Locate the cell with the specified text and output its [X, Y] center coordinate. 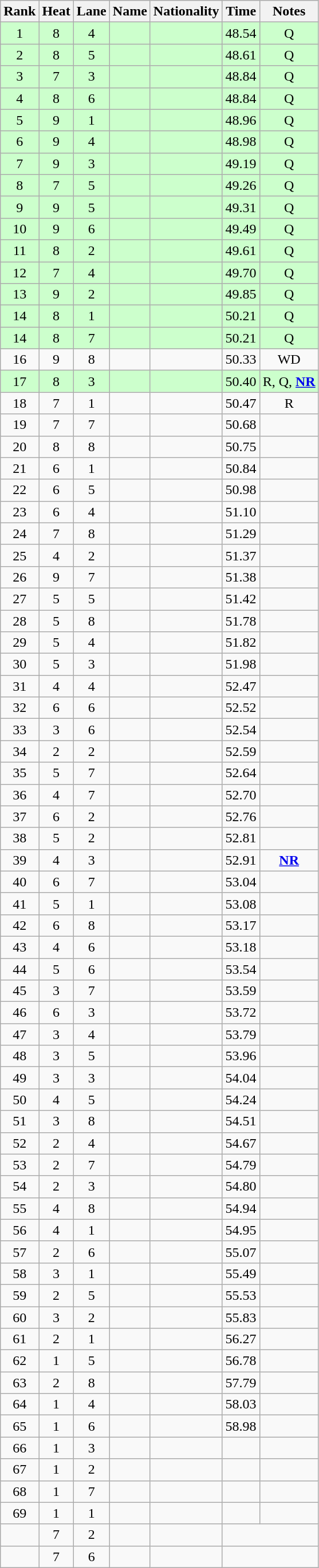
R, Q, NR [289, 381]
35 [19, 773]
51.29 [241, 534]
51.42 [241, 599]
58 [19, 1273]
16 [19, 360]
38 [19, 838]
52.76 [241, 817]
41 [19, 904]
33 [19, 730]
54.94 [241, 1208]
50.98 [241, 490]
13 [19, 295]
58.98 [241, 1426]
18 [19, 403]
50.75 [241, 447]
60 [19, 1317]
37 [19, 817]
51.78 [241, 620]
51.98 [241, 664]
52.81 [241, 838]
57 [19, 1252]
10 [19, 229]
49.26 [241, 185]
40 [19, 882]
50.47 [241, 403]
52.59 [241, 751]
52.64 [241, 773]
26 [19, 577]
53 [19, 1165]
69 [19, 1513]
50.40 [241, 381]
47 [19, 1034]
66 [19, 1448]
46 [19, 1013]
54 [19, 1187]
31 [19, 686]
22 [19, 490]
56 [19, 1230]
42 [19, 925]
19 [19, 425]
53.54 [241, 969]
Lane [92, 11]
43 [19, 947]
51.10 [241, 512]
32 [19, 708]
49.31 [241, 207]
34 [19, 751]
52.52 [241, 708]
49 [19, 1078]
49.85 [241, 295]
54.79 [241, 1165]
53.79 [241, 1034]
29 [19, 643]
54.24 [241, 1100]
56.27 [241, 1339]
67 [19, 1470]
48.61 [241, 55]
55.49 [241, 1273]
61 [19, 1339]
51.38 [241, 577]
54.04 [241, 1078]
54.67 [241, 1143]
Rank [19, 11]
55.53 [241, 1295]
44 [19, 969]
58.03 [241, 1404]
Name [129, 11]
51.37 [241, 555]
28 [19, 620]
51.82 [241, 643]
64 [19, 1404]
68 [19, 1491]
53.59 [241, 991]
Notes [289, 11]
55.83 [241, 1317]
52 [19, 1143]
48.98 [241, 142]
65 [19, 1426]
Time [241, 11]
62 [19, 1361]
53.72 [241, 1013]
49.61 [241, 250]
53.04 [241, 882]
53.08 [241, 904]
50 [19, 1100]
53.96 [241, 1056]
54.51 [241, 1121]
48.96 [241, 120]
59 [19, 1295]
52.54 [241, 730]
R [289, 403]
55.07 [241, 1252]
49.19 [241, 164]
50.84 [241, 468]
36 [19, 795]
12 [19, 273]
52.91 [241, 860]
51 [19, 1121]
52.47 [241, 686]
53.17 [241, 925]
20 [19, 447]
50.68 [241, 425]
30 [19, 664]
25 [19, 555]
54.95 [241, 1230]
52.70 [241, 795]
27 [19, 599]
49.70 [241, 273]
57.79 [241, 1383]
48.54 [241, 33]
WD [289, 360]
Heat [56, 11]
24 [19, 534]
23 [19, 512]
17 [19, 381]
53.18 [241, 947]
39 [19, 860]
55 [19, 1208]
50.33 [241, 360]
56.78 [241, 1361]
11 [19, 250]
49.49 [241, 229]
21 [19, 468]
54.80 [241, 1187]
Nationality [186, 11]
NR [289, 860]
48 [19, 1056]
45 [19, 991]
63 [19, 1383]
